Locate the cell with the specified text and output its [x, y] center coordinate. 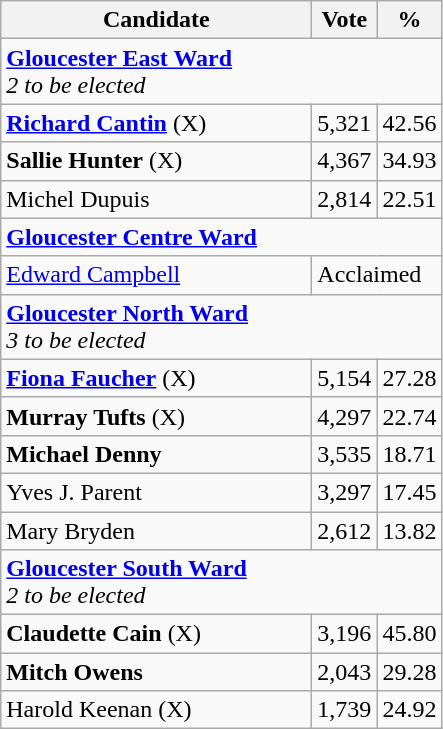
Acclaimed [377, 275]
Murray Tufts (X) [156, 416]
17.45 [410, 492]
4,367 [344, 161]
Harold Keenan (X) [156, 710]
2,043 [344, 672]
Candidate [156, 20]
22.51 [410, 199]
45.80 [410, 634]
24.92 [410, 710]
Fiona Faucher (X) [156, 378]
Gloucester South Ward 2 to be elected [222, 582]
Yves J. Parent [156, 492]
22.74 [410, 416]
1,739 [344, 710]
Claudette Cain (X) [156, 634]
Vote [344, 20]
5,154 [344, 378]
3,297 [344, 492]
34.93 [410, 161]
3,196 [344, 634]
Michael Denny [156, 454]
Gloucester East Ward 2 to be elected [222, 72]
Edward Campbell [156, 275]
Sallie Hunter (X) [156, 161]
Michel Dupuis [156, 199]
Richard Cantin (X) [156, 123]
Gloucester North Ward 3 to be elected [222, 326]
4,297 [344, 416]
% [410, 20]
2,612 [344, 531]
29.28 [410, 672]
13.82 [410, 531]
3,535 [344, 454]
27.28 [410, 378]
42.56 [410, 123]
18.71 [410, 454]
Gloucester Centre Ward [222, 237]
Mary Bryden [156, 531]
Mitch Owens [156, 672]
5,321 [344, 123]
2,814 [344, 199]
